Extract the [x, y] coordinate from the center of the cell holding the provided text.  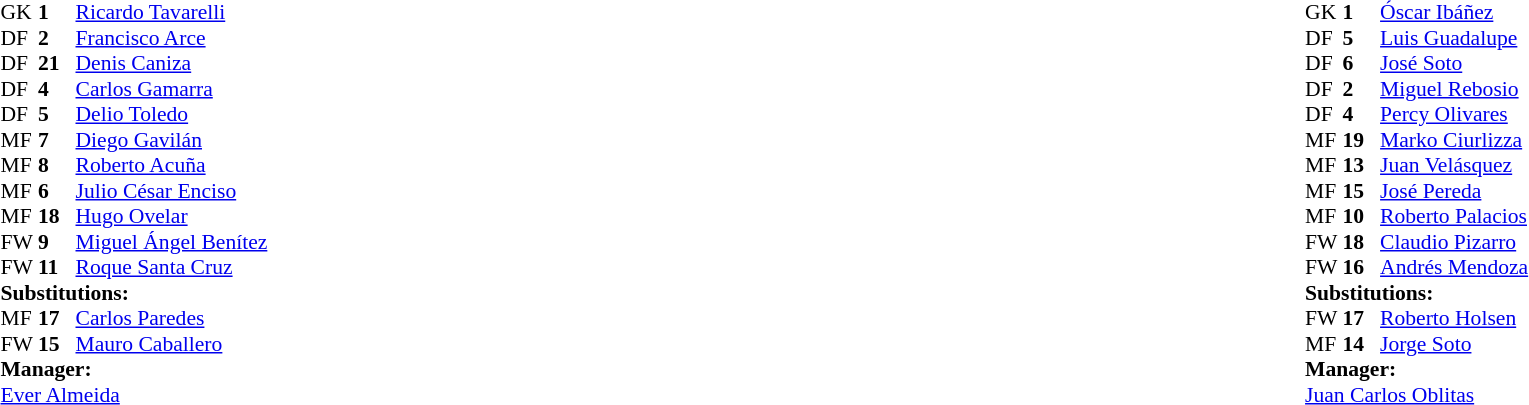
11 [57, 267]
10 [1362, 217]
Roque Santa Cruz [172, 267]
Francisco Arce [172, 38]
9 [57, 242]
Diego Gavilán [172, 140]
Miguel Ángel Benítez [172, 242]
Hugo Ovelar [172, 217]
Delio Toledo [172, 115]
Roberto Acuña [172, 165]
Mauro Caballero [172, 344]
13 [1362, 165]
Substitutions: [134, 293]
Julio César Enciso [172, 191]
8 [57, 165]
14 [1362, 344]
19 [1362, 140]
Manager: [134, 369]
Carlos Gamarra [172, 89]
16 [1362, 267]
21 [57, 63]
7 [57, 140]
Ricardo Tavarelli [172, 13]
Denis Caniza [172, 63]
Carlos Paredes [172, 319]
